Output the (X, Y) coordinate of the center of the cell containing the given text.  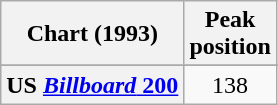
US Billboard 200 (92, 85)
138 (230, 85)
Peakposition (230, 34)
Chart (1993) (92, 34)
